Output the (X, Y) coordinate of the center of the cell containing the given text.  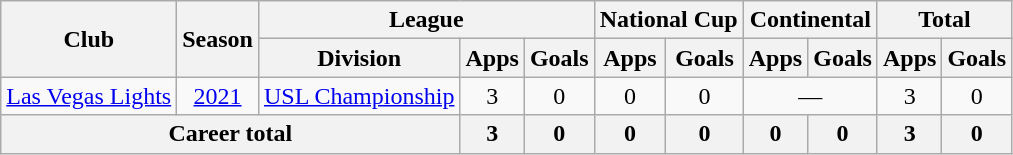
Total (944, 20)
Las Vegas Lights (89, 96)
— (810, 96)
Continental (810, 20)
Career total (230, 134)
Division (359, 58)
USL Championship (359, 96)
National Cup (668, 20)
Season (218, 39)
Club (89, 39)
League (426, 20)
2021 (218, 96)
